Pinpoint the cell where the given text exists, returning its [X, Y] midpoint coordinate. 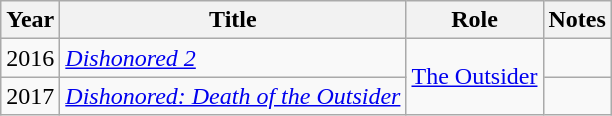
The Outsider [474, 77]
Dishonored 2 [233, 58]
Role [474, 20]
2017 [30, 96]
Notes [577, 20]
Year [30, 20]
Title [233, 20]
Dishonored: Death of the Outsider [233, 96]
2016 [30, 58]
